From the cell containing the given text, extract its center point as [X, Y] coordinate. 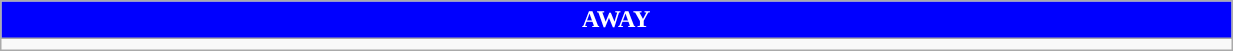
AWAY [616, 20]
